Return (X, Y) of the center of cell containing provided text 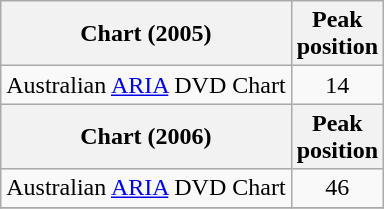
46 (337, 188)
Chart (2006) (146, 136)
Chart (2005) (146, 34)
14 (337, 85)
